Identify which cell holds the provided text, then report its [X, Y] central coordinate. 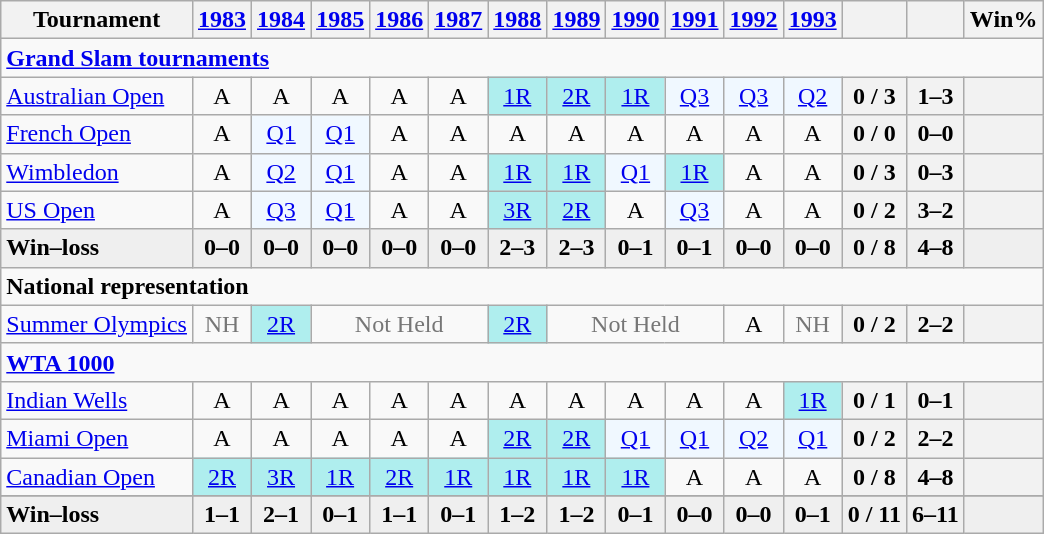
French Open [97, 134]
Indian Wells [97, 400]
Summer Olympics [97, 324]
1–3 [936, 96]
1988 [518, 20]
3–2 [936, 210]
1990 [636, 20]
1987 [458, 20]
0 / 11 [874, 515]
Wimbledon [97, 172]
0 / 0 [874, 134]
6–11 [936, 515]
Canadian Open [97, 477]
Grand Slam tournaments [522, 58]
1992 [754, 20]
1983 [222, 20]
National representation [522, 286]
Miami Open [97, 438]
1985 [340, 20]
WTA 1000 [522, 362]
US Open [97, 210]
0–3 [936, 172]
Tournament [97, 20]
1986 [400, 20]
1993 [812, 20]
1989 [576, 20]
2–1 [282, 515]
1991 [694, 20]
Australian Open [97, 96]
1984 [282, 20]
Win% [1004, 20]
0 / 1 [874, 400]
